Return (X, Y) of the center of cell containing provided text 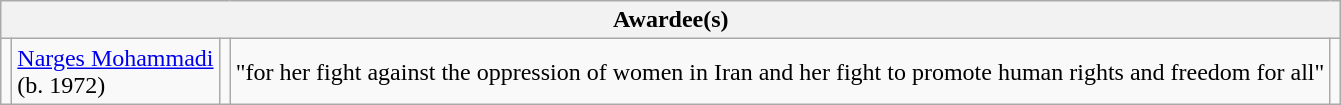
Awardee(s) (671, 20)
"for her fight against the oppression of women in Iran and her fight to promote human rights and freedom for all" (780, 72)
Narges Mohammadi(b. 1972) (116, 72)
